Return [x, y] of the center of cell containing provided text 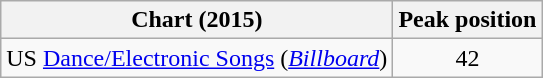
Peak position [468, 20]
US Dance/Electronic Songs (Billboard) [197, 58]
42 [468, 58]
Chart (2015) [197, 20]
